For the text-containing cell, return its midpoint in [X, Y] coordinate format. 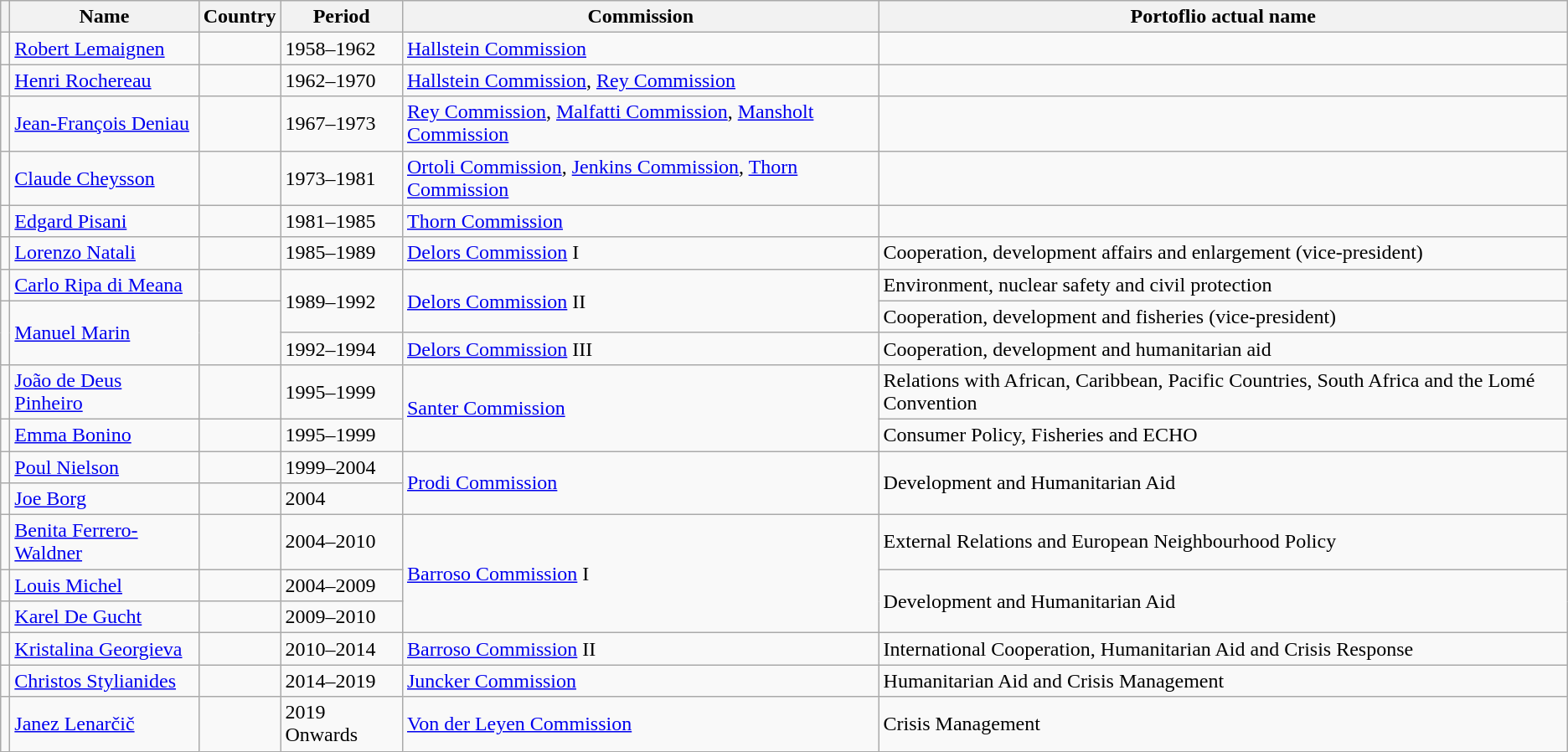
Lorenzo Natali [104, 253]
Emma Bonino [104, 435]
Louis Michel [104, 585]
João de Deus Pinheiro [104, 392]
2019 Onwards [342, 724]
2004–2010 [342, 543]
2010–2014 [342, 649]
Barroso Commission II [640, 649]
Crisis Management [1223, 724]
1999–2004 [342, 466]
2004 [342, 499]
1985–1989 [342, 253]
Henri Rochereau [104, 80]
Benita Ferrero-Waldner [104, 543]
Ortoli Commission, Jenkins Commission, Thorn Commission [640, 178]
1992–1994 [342, 348]
Jean-François Deniau [104, 124]
International Cooperation, Humanitarian Aid and Crisis Response [1223, 649]
Manuel Marin [104, 332]
Commission [640, 17]
Poul Nielson [104, 466]
Christos Stylianides [104, 681]
Cooperation, development and fisheries (vice-president) [1223, 317]
Joe Borg [104, 499]
2004–2009 [342, 585]
Delors Commission II [640, 301]
Prodi Commission [640, 482]
Country [240, 17]
Carlo Ripa di Meana [104, 285]
2014–2019 [342, 681]
1962–1970 [342, 80]
Humanitarian Aid and Crisis Management [1223, 681]
Delors Commission III [640, 348]
Portoflio actual name [1223, 17]
Santer Commission [640, 407]
Karel De Gucht [104, 617]
2009–2010 [342, 617]
1958–1962 [342, 49]
Period [342, 17]
Cooperation, development affairs and enlargement (vice-president) [1223, 253]
Delors Commission I [640, 253]
Name [104, 17]
Robert Lemaignen [104, 49]
Cooperation, development and humanitarian aid [1223, 348]
Kristalina Georgieva [104, 649]
Hallstein Commission, Rey Commission [640, 80]
Consumer Policy, Fisheries and ECHO [1223, 435]
1989–1992 [342, 301]
Thorn Commission [640, 221]
Environment, nuclear safety and civil protection [1223, 285]
Juncker Commission [640, 681]
Edgard Pisani [104, 221]
Hallstein Commission [640, 49]
1981–1985 [342, 221]
1967–1973 [342, 124]
1973–1981 [342, 178]
Rey Commission, Malfatti Commission, Mansholt Commission [640, 124]
Relations with African, Caribbean, Pacific Countries, South Africa and the Lomé Convention [1223, 392]
Von der Leyen Commission [640, 724]
Claude Cheysson [104, 178]
External Relations and European Neighbourhood Policy [1223, 543]
Barroso Commission I [640, 574]
Janez Lenarčič [104, 724]
